Provide the (x, y) coordinate of the cell's center where the given text is located.  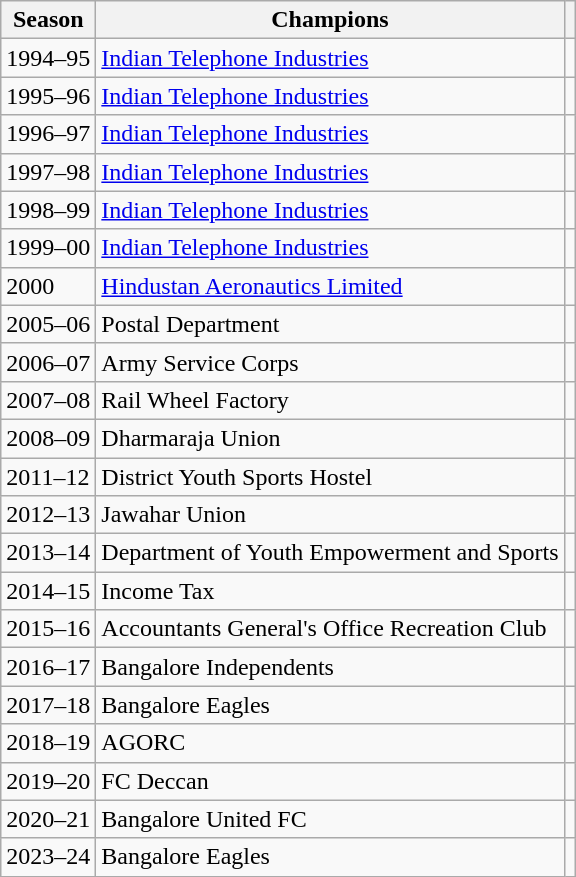
2011–12 (48, 477)
AGORC (330, 743)
2007–08 (48, 400)
2016–17 (48, 667)
1998–99 (48, 210)
1994–95 (48, 58)
Accountants General's Office Recreation Club (330, 629)
FC Deccan (330, 781)
2012–13 (48, 515)
Bangalore United FC (330, 819)
Hindustan Aeronautics Limited (330, 286)
2017–18 (48, 705)
District Youth Sports Hostel (330, 477)
Season (48, 20)
2023–24 (48, 857)
2013–14 (48, 553)
Dharmaraja Union (330, 438)
Champions (330, 20)
2000 (48, 286)
1997–98 (48, 172)
1999–00 (48, 248)
2008–09 (48, 438)
Bangalore Independents (330, 667)
2020–21 (48, 819)
2014–15 (48, 591)
2019–20 (48, 781)
Rail Wheel Factory (330, 400)
2005–06 (48, 324)
Postal Department (330, 324)
Army Service Corps (330, 362)
1995–96 (48, 96)
2018–19 (48, 743)
Income Tax (330, 591)
2015–16 (48, 629)
2006–07 (48, 362)
Department of Youth Empowerment and Sports (330, 553)
1996–97 (48, 134)
Jawahar Union (330, 515)
